Pinpoint the cell where the given text exists, returning its (x, y) midpoint coordinate. 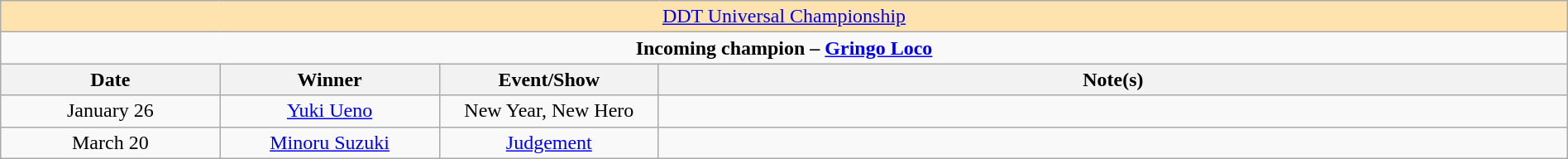
Yuki Ueno (329, 111)
Note(s) (1113, 79)
Incoming champion – Gringo Loco (784, 48)
Minoru Suzuki (329, 142)
Event/Show (549, 79)
Winner (329, 79)
New Year, New Hero (549, 111)
January 26 (111, 111)
DDT Universal Championship (784, 17)
Judgement (549, 142)
March 20 (111, 142)
Date (111, 79)
